Output the [X, Y] coordinate of the center of the cell containing the given text.  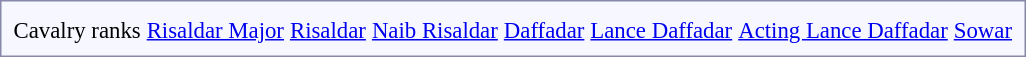
Sowar [982, 30]
Naib Risaldar [434, 30]
Acting Lance Daffadar [844, 30]
Lance Daffadar [662, 30]
Risaldar [328, 30]
Risaldar Major [215, 30]
Daffadar [544, 30]
Cavalry ranks [77, 30]
